Search for the cell housing the specified text and yield its [x, y] center coordinate. 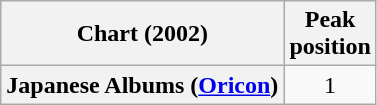
Japanese Albums (Oricon) [142, 85]
Chart (2002) [142, 34]
1 [330, 85]
Peakposition [330, 34]
